Locate the cell with the specified text and output its [X, Y] center coordinate. 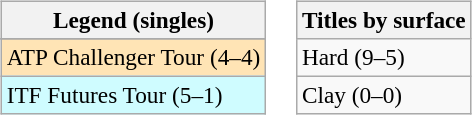
ATP Challenger Tour (4–4) [133, 57]
Legend (singles) [133, 20]
Clay (0–0) [384, 95]
Hard (9–5) [384, 57]
ITF Futures Tour (5–1) [133, 95]
Titles by surface [384, 20]
